Return (x, y) of the center of cell containing provided text 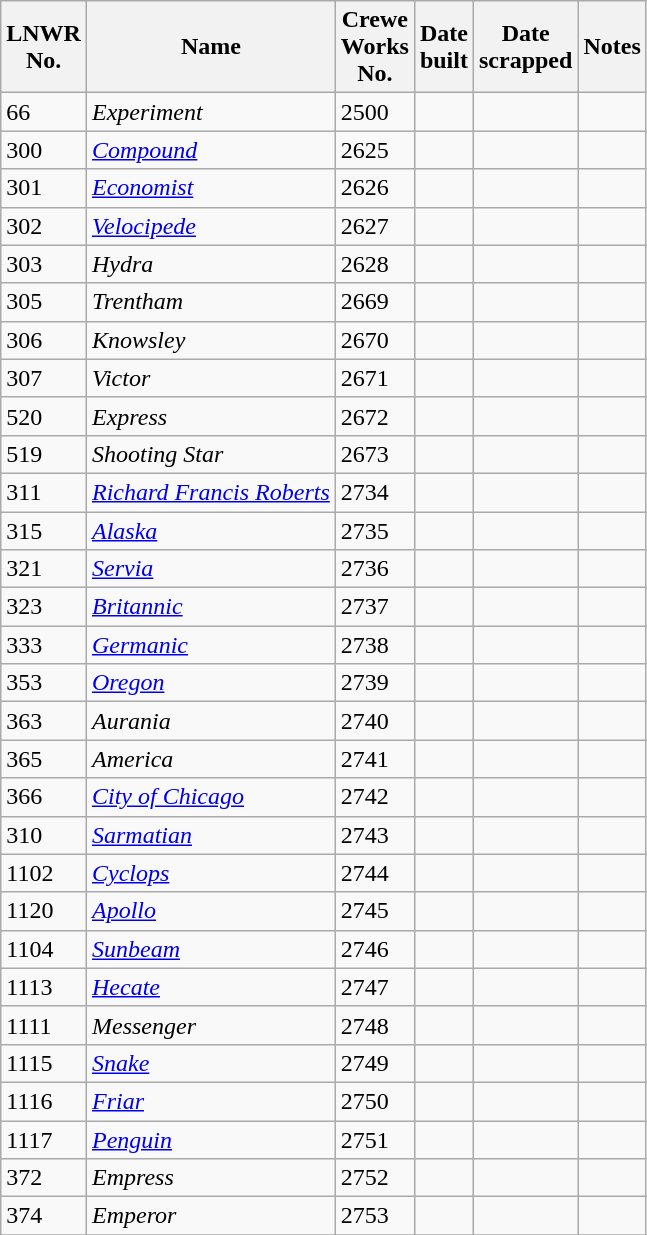
Knowsley (210, 340)
519 (44, 454)
307 (44, 378)
Express (210, 416)
2625 (374, 150)
2753 (374, 1216)
302 (44, 226)
Sarmatian (210, 835)
Sunbeam (210, 949)
353 (44, 683)
321 (44, 569)
2742 (374, 797)
Shooting Star (210, 454)
Snake (210, 1063)
Oregon (210, 683)
1116 (44, 1101)
310 (44, 835)
333 (44, 645)
City of Chicago (210, 797)
2747 (374, 987)
Britannic (210, 607)
2672 (374, 416)
2748 (374, 1025)
CreweWorksNo. (374, 47)
2735 (374, 531)
Trentham (210, 302)
2736 (374, 569)
2628 (374, 264)
Alaska (210, 531)
374 (44, 1216)
2627 (374, 226)
Richard Francis Roberts (210, 492)
Experiment (210, 112)
Notes (612, 47)
1111 (44, 1025)
2751 (374, 1139)
2626 (374, 188)
2745 (374, 911)
363 (44, 721)
315 (44, 531)
1113 (44, 987)
Datescrapped (525, 47)
520 (44, 416)
66 (44, 112)
2750 (374, 1101)
Apollo (210, 911)
Hydra (210, 264)
1115 (44, 1063)
1102 (44, 873)
Servia (210, 569)
Victor (210, 378)
Friar (210, 1101)
2500 (374, 112)
2746 (374, 949)
2737 (374, 607)
Velocipede (210, 226)
2749 (374, 1063)
2740 (374, 721)
300 (44, 150)
2671 (374, 378)
2743 (374, 835)
Aurania (210, 721)
2669 (374, 302)
366 (44, 797)
2734 (374, 492)
Datebuilt (444, 47)
Penguin (210, 1139)
Name (210, 47)
311 (44, 492)
2670 (374, 340)
1120 (44, 911)
305 (44, 302)
2739 (374, 683)
372 (44, 1178)
Emperor (210, 1216)
301 (44, 188)
Messenger (210, 1025)
Economist (210, 188)
2738 (374, 645)
1104 (44, 949)
Germanic (210, 645)
365 (44, 759)
2673 (374, 454)
Cyclops (210, 873)
America (210, 759)
306 (44, 340)
1117 (44, 1139)
Compound (210, 150)
Hecate (210, 987)
303 (44, 264)
2741 (374, 759)
LNWRNo. (44, 47)
2752 (374, 1178)
2744 (374, 873)
Empress (210, 1178)
323 (44, 607)
